Find where the given text appears and provide that cell's center as (x, y) coordinate. 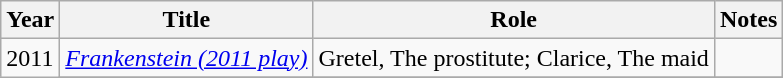
Title (186, 20)
Notes (748, 20)
Gretel, The prostitute; Clarice, The maid (514, 58)
Year (30, 20)
2011 (30, 58)
Frankenstein (2011 play) (186, 58)
Role (514, 20)
